Locate the cell with the specified text and output its [X, Y] center coordinate. 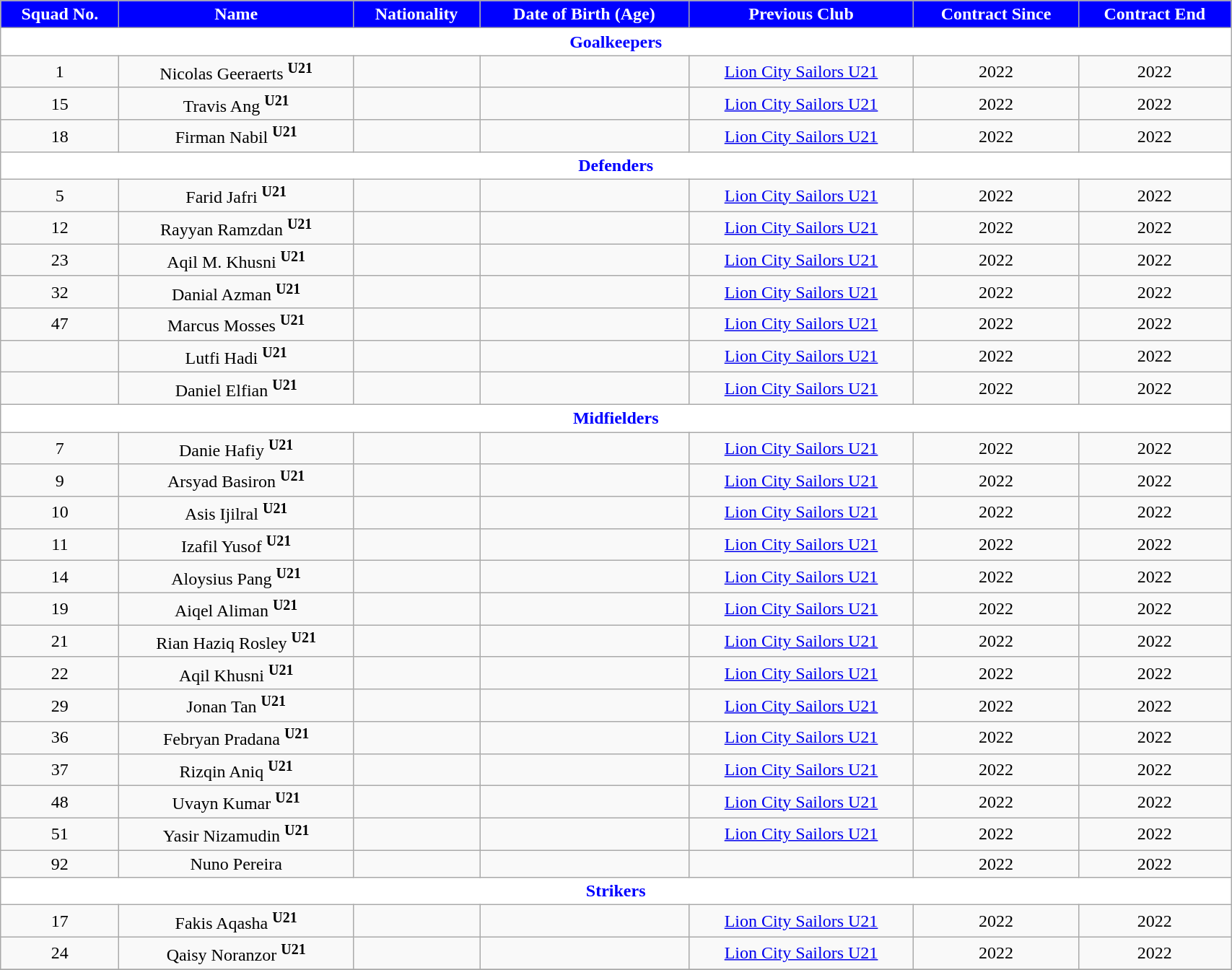
51 [60, 834]
Nicolas Geeraerts U21 [236, 72]
21 [60, 641]
Previous Club [801, 14]
Aloysius Pang U21 [236, 577]
10 [60, 512]
5 [60, 196]
Contract End [1155, 14]
Febryan Pradana U21 [236, 738]
Name [236, 14]
24 [60, 953]
Goalkeepers [616, 42]
Marcus Mosses U21 [236, 325]
12 [60, 228]
18 [60, 136]
Rizqin Aniq U21 [236, 769]
Arsyad Basiron U21 [236, 481]
Contract Since [996, 14]
Yasir Nizamudin U21 [236, 834]
23 [60, 260]
19 [60, 609]
29 [60, 706]
37 [60, 769]
92 [60, 864]
Aqil Khusni U21 [236, 673]
Firman Nabil U21 [236, 136]
Rayyan Ramzdan U21 [236, 228]
Qaisy Noranzor U21 [236, 953]
9 [60, 481]
Farid Jafri U21 [236, 196]
Danial Azman U21 [236, 292]
14 [60, 577]
17 [60, 921]
32 [60, 292]
Strikers [616, 891]
Fakis Aqasha U21 [236, 921]
Izafil Yusof U21 [236, 544]
Asis Ijilral U21 [236, 512]
Aiqel Aliman U21 [236, 609]
Squad No. [60, 14]
Defenders [616, 166]
Date of Birth (Age) [585, 14]
22 [60, 673]
Nuno Pereira [236, 864]
Rian Haziq Rosley U21 [236, 641]
7 [60, 449]
Jonan Tan U21 [236, 706]
Travis Ang U21 [236, 104]
Nationality [416, 14]
Lutfi Hadi U21 [236, 357]
15 [60, 104]
36 [60, 738]
Danie Hafiy U21 [236, 449]
47 [60, 325]
Daniel Elfian U21 [236, 388]
1 [60, 72]
48 [60, 803]
Aqil M. Khusni U21 [236, 260]
11 [60, 544]
Midfielders [616, 418]
Uvayn Kumar U21 [236, 803]
